From the cell containing the given text, extract its center point as [x, y] coordinate. 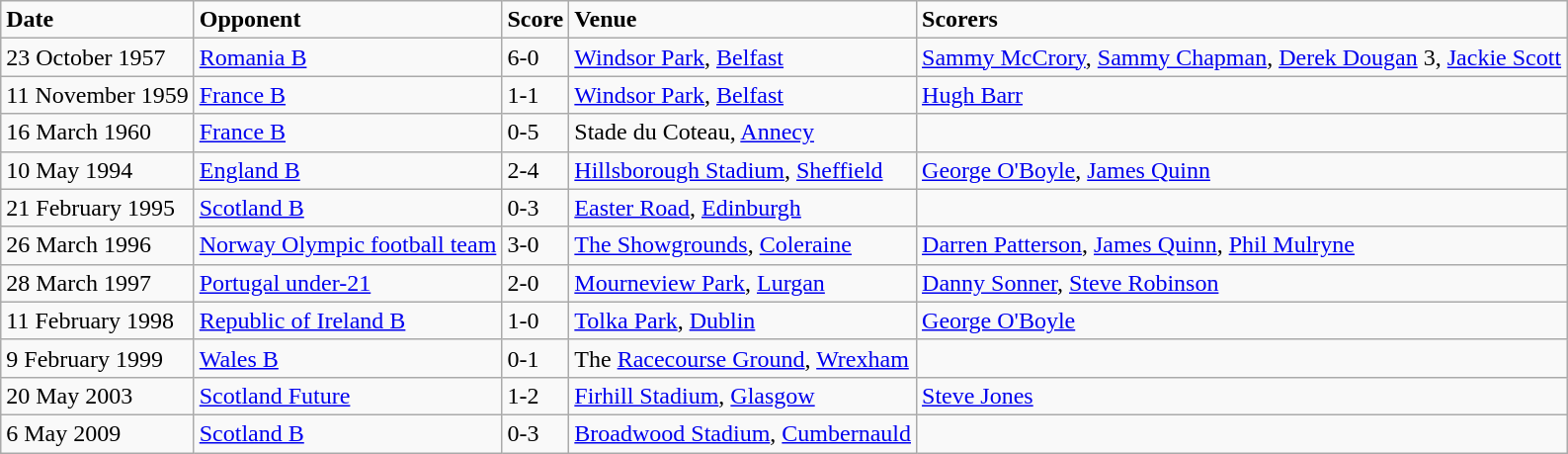
6-0 [536, 57]
Danny Sonner, Steve Robinson [1242, 283]
Republic of Ireland B [348, 320]
28 March 1997 [97, 283]
The Showgrounds, Coleraine [743, 245]
2-4 [536, 170]
Sammy McCrory, Sammy Chapman, Derek Dougan 3, Jackie Scott [1242, 57]
2-0 [536, 283]
Date [97, 20]
The Racecourse Ground, Wrexham [743, 358]
Easter Road, Edinburgh [743, 208]
11 February 1998 [97, 320]
Darren Patterson, James Quinn, Phil Mulryne [1242, 245]
George O'Boyle, James Quinn [1242, 170]
Norway Olympic football team [348, 245]
1-0 [536, 320]
9 February 1999 [97, 358]
Romania B [348, 57]
Mourneview Park, Lurgan [743, 283]
Tolka Park, Dublin [743, 320]
3-0 [536, 245]
Wales B [348, 358]
6 May 2009 [97, 433]
20 May 2003 [97, 396]
England B [348, 170]
Hillsborough Stadium, Sheffield [743, 170]
Venue [743, 20]
0-5 [536, 133]
Opponent [348, 20]
Steve Jones [1242, 396]
1-1 [536, 95]
10 May 1994 [97, 170]
26 March 1996 [97, 245]
Scotland Future [348, 396]
Scorers [1242, 20]
1-2 [536, 396]
Stade du Coteau, Annecy [743, 133]
Hugh Barr [1242, 95]
George O'Boyle [1242, 320]
11 November 1959 [97, 95]
Broadwood Stadium, Cumbernauld [743, 433]
Portugal under-21 [348, 283]
16 March 1960 [97, 133]
23 October 1957 [97, 57]
Firhill Stadium, Glasgow [743, 396]
0-1 [536, 358]
21 February 1995 [97, 208]
Score [536, 20]
